Provide the [x, y] coordinate of the cell's center where the given text is located.  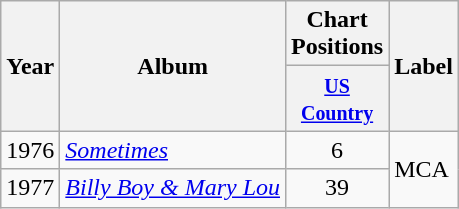
Billy Boy & Mary Lou [173, 188]
1977 [30, 188]
39 [338, 188]
MCA [424, 169]
Label [424, 66]
6 [338, 150]
Sometimes [173, 150]
Album [173, 66]
1976 [30, 150]
US Country [338, 98]
Chart Positions [338, 34]
Year [30, 66]
